Output the [X, Y] coordinate of the center of the cell containing the given text.  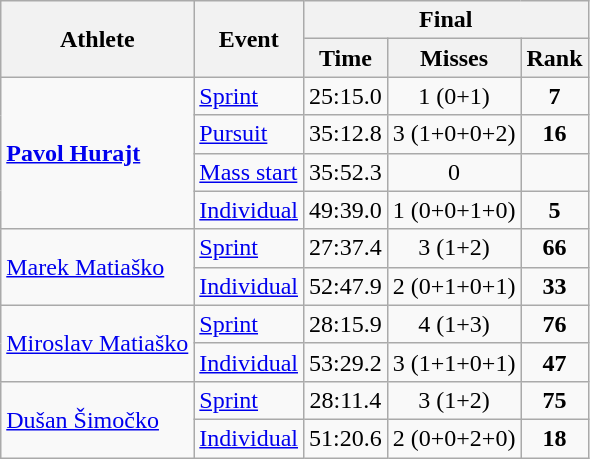
3 (1+1+0+1) [454, 362]
49:39.0 [346, 210]
7 [554, 96]
75 [554, 400]
Pursuit [249, 134]
2 (0+0+2+0) [454, 438]
33 [554, 286]
Rank [554, 58]
3 (1+0+0+2) [454, 134]
35:52.3 [346, 172]
5 [554, 210]
Athlete [98, 39]
Event [249, 39]
4 (1+3) [454, 324]
1 (0+0+1+0) [454, 210]
27:37.4 [346, 248]
0 [454, 172]
66 [554, 248]
18 [554, 438]
25:15.0 [346, 96]
1 (0+1) [454, 96]
Dušan Šimočko [98, 419]
Pavol Hurajt [98, 153]
35:12.8 [346, 134]
16 [554, 134]
Marek Matiaško [98, 267]
53:29.2 [346, 362]
76 [554, 324]
28:15.9 [346, 324]
28:11.4 [346, 400]
Final [446, 20]
2 (0+1+0+1) [454, 286]
Time [346, 58]
51:20.6 [346, 438]
47 [554, 362]
52:47.9 [346, 286]
Misses [454, 58]
Mass start [249, 172]
Miroslav Matiaško [98, 343]
